Determine the (x, y) coordinate at the center of the cell enclosing the given text.  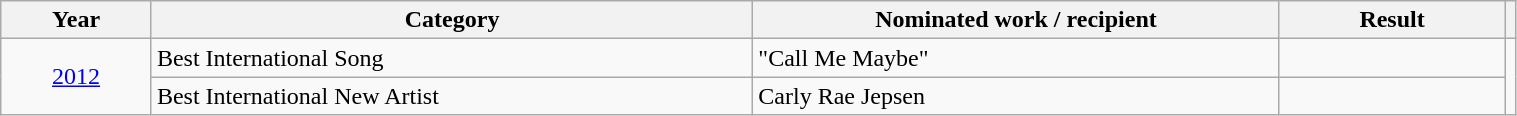
Carly Rae Jepsen (1016, 96)
Best International Song (452, 58)
2012 (76, 77)
Best International New Artist (452, 96)
Category (452, 20)
Year (76, 20)
Result (1392, 20)
Nominated work / recipient (1016, 20)
"Call Me Maybe" (1016, 58)
